Capture the cell that displays the provided text and extract its (x, y) central coordinate. 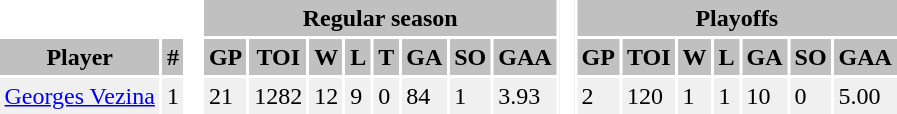
9 (358, 96)
T (386, 57)
# (172, 57)
Georges Vezina (80, 96)
84 (424, 96)
Regular season (380, 18)
12 (326, 96)
Playoffs (736, 18)
120 (648, 96)
3.93 (525, 96)
10 (764, 96)
2 (598, 96)
1282 (278, 96)
Player (80, 57)
21 (225, 96)
5.00 (865, 96)
